For the text-containing cell, return its midpoint in [x, y] coordinate format. 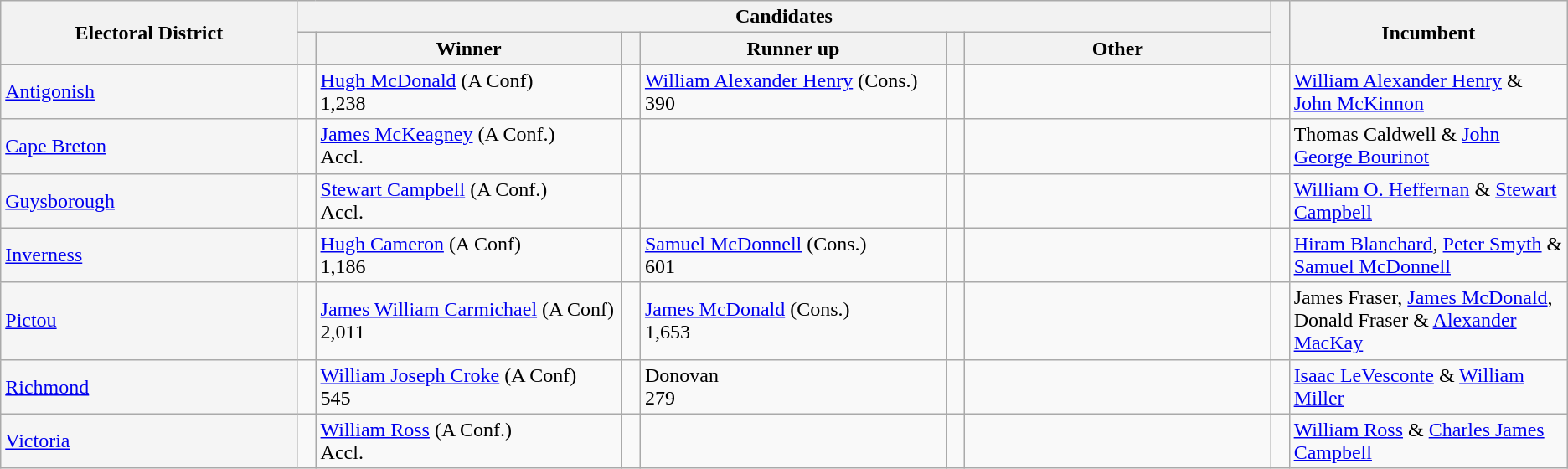
William Joseph Croke (A Conf) 545 [469, 387]
Electoral District [149, 33]
Hugh McDonald (A Conf) 1,238 [469, 92]
Hugh Cameron (A Conf) 1,186 [469, 255]
William Alexander Henry (Cons.) 390 [792, 92]
Winner [469, 49]
Thomas Caldwell & John George Bourinot [1428, 146]
Inverness [149, 255]
Victoria [149, 441]
James Fraser, James McDonald, Donald Fraser & Alexander MacKay [1428, 321]
William Alexander Henry & John McKinnon [1428, 92]
Donovan 279 [792, 387]
Hiram Blanchard, Peter Smyth & Samuel McDonnell [1428, 255]
Candidates [784, 17]
Isaac LeVesconte & William Miller [1428, 387]
Samuel McDonnell (Cons.) 601 [792, 255]
William Ross (A Conf.) Accl. [469, 441]
Richmond [149, 387]
William Ross & Charles James Campbell [1428, 441]
Runner up [792, 49]
Pictou [149, 321]
Stewart Campbell (A Conf.) Accl. [469, 201]
James McDonald (Cons.) 1,653 [792, 321]
Incumbent [1428, 33]
Guysborough [149, 201]
James William Carmichael (A Conf) 2,011 [469, 321]
James McKeagney (A Conf.) Accl. [469, 146]
Other [1117, 49]
Antigonish [149, 92]
William O. Heffernan & Stewart Campbell [1428, 201]
Cape Breton [149, 146]
